Locate the cell with the specified text and output its [X, Y] center coordinate. 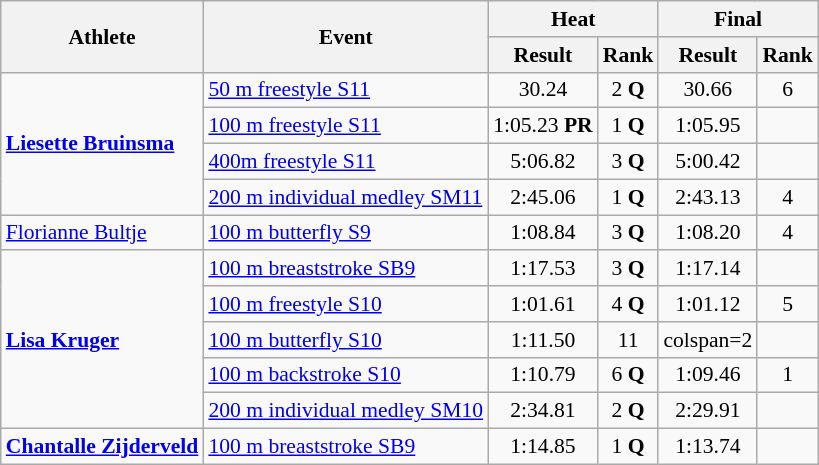
2:43.13 [708, 197]
1:09.46 [708, 375]
1:17.53 [543, 269]
1:13.74 [708, 447]
2:29.91 [708, 411]
100 m backstroke S10 [346, 375]
colspan=2 [708, 340]
Florianne Bultje [102, 233]
Chantalle Zijderveld [102, 447]
Lisa Kruger [102, 340]
5:00.42 [708, 162]
5:06.82 [543, 162]
1:08.20 [708, 233]
30.24 [543, 90]
Final [738, 19]
1:01.12 [708, 304]
100 m butterfly S10 [346, 340]
1:05.23 PR [543, 126]
50 m freestyle S11 [346, 90]
1:14.85 [543, 447]
2:34.81 [543, 411]
6 Q [628, 375]
5 [788, 304]
200 m individual medley SM10 [346, 411]
100 m freestyle S11 [346, 126]
2:45.06 [543, 197]
Heat [573, 19]
Athlete [102, 36]
1:17.14 [708, 269]
200 m individual medley SM11 [346, 197]
1:01.61 [543, 304]
1 [788, 375]
1:10.79 [543, 375]
100 m butterfly S9 [346, 233]
Event [346, 36]
1:11.50 [543, 340]
1:08.84 [543, 233]
4 Q [628, 304]
30.66 [708, 90]
100 m freestyle S10 [346, 304]
6 [788, 90]
11 [628, 340]
1:05.95 [708, 126]
Liesette Bruinsma [102, 143]
400m freestyle S11 [346, 162]
